From the cell containing the given text, extract its center point as (x, y) coordinate. 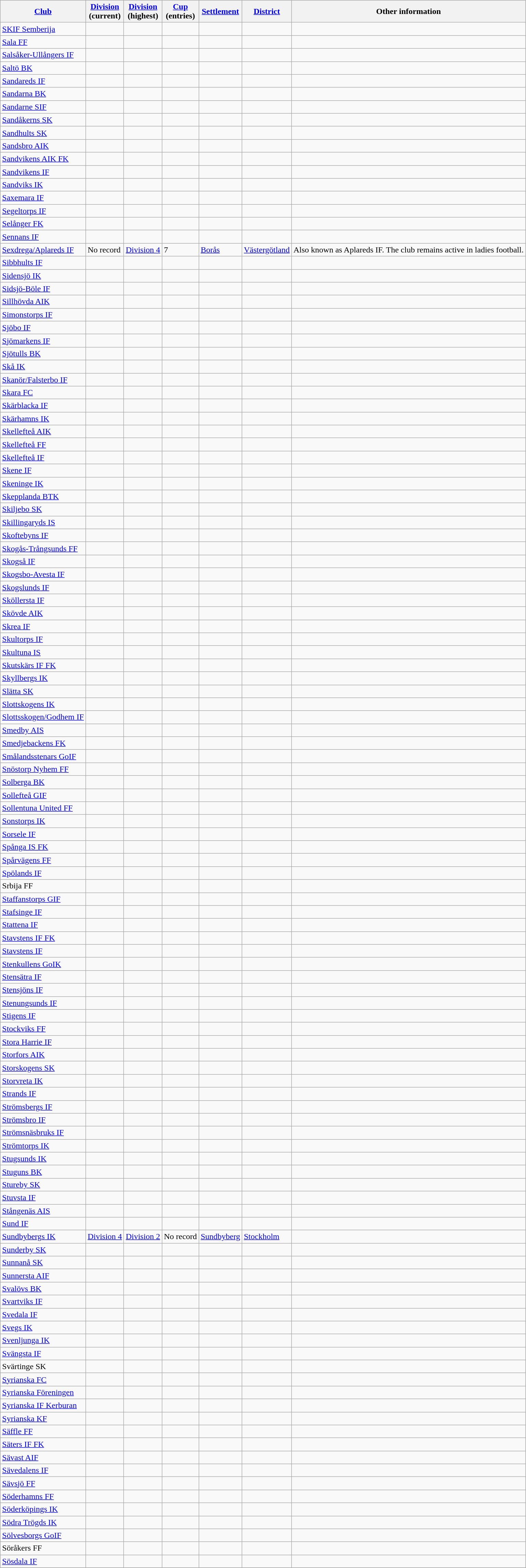
Syrianska FC (43, 1379)
Sala FF (43, 42)
Skillingaryds IS (43, 522)
Svängsta IF (43, 1353)
Sexdrega/Aplareds IF (43, 250)
Skogslunds IF (43, 587)
Skellefteå FF (43, 445)
Borås (221, 250)
Säffle FF (43, 1432)
Storvreta IK (43, 1081)
Skövde AIK (43, 613)
Strömsnäsbruks IF (43, 1133)
Spånga IS FK (43, 847)
Saxemara IF (43, 198)
Also known as Aplareds IF. The club remains active in ladies football. (408, 250)
Sandvikens IF (43, 172)
Sunderby SK (43, 1250)
Sibbhults IF (43, 263)
Smedby AIS (43, 730)
Svegs IK (43, 1327)
Sölvesborgs GoIF (43, 1535)
7 (181, 250)
Sandåkerns SK (43, 120)
Syrianska IF Kerburan (43, 1405)
Stenkullens GoIK (43, 964)
Söråkers FF (43, 1548)
Skärhamns IK (43, 419)
Sandarna BK (43, 94)
Stensjöns IF (43, 990)
Sidsjö-Böle IF (43, 289)
Svenljunga IK (43, 1340)
Sandviks IK (43, 185)
Sandhults SK (43, 133)
Skogås-Trångsunds FF (43, 548)
Storskogens SK (43, 1068)
Syrianska KF (43, 1418)
Skyllbergs IK (43, 678)
Sävedalens IF (43, 1470)
Söderhamns FF (43, 1496)
Sorsele IF (43, 834)
Sköllersta IF (43, 600)
Skeninge IK (43, 483)
Sund IF (43, 1224)
Salsåker-Ullångers IF (43, 55)
Smålandsstenars GoIF (43, 756)
Sunnanå SK (43, 1263)
Cup (entries) (181, 12)
Solberga BK (43, 782)
Skutskärs IF FK (43, 665)
Settlement (221, 12)
Sjötulls BK (43, 353)
Segeltorps IF (43, 211)
Sandvikens AIK FK (43, 159)
Strömsbro IF (43, 1120)
Svedala IF (43, 1315)
Skultorps IF (43, 639)
Sösdala IF (43, 1561)
Stångenäs AIS (43, 1211)
Svärtinge SK (43, 1366)
Saltö BK (43, 68)
Sandareds IF (43, 81)
Svalövs BK (43, 1289)
Sillhövda AIK (43, 302)
Skultuna IS (43, 652)
Strömsbergs IF (43, 1107)
Stureby SK (43, 1185)
Sundbyberg (221, 1237)
Club (43, 12)
Slottsskogen/Godhem IF (43, 717)
Skepplanda BTK (43, 496)
Selånger FK (43, 224)
Stockholm (267, 1237)
Säters IF FK (43, 1444)
Stigens IF (43, 1016)
Division 2 (143, 1237)
Sandarne SIF (43, 107)
Stafsinge IF (43, 912)
Skene IF (43, 470)
Sennans IF (43, 237)
Stora Harrie IF (43, 1042)
Spårvägens FF (43, 860)
Skiljebo SK (43, 509)
Stavstens IF (43, 951)
Sjömarkens IF (43, 340)
Södra Trögds IK (43, 1522)
Svartviks IF (43, 1302)
District (267, 12)
Division (highest) (143, 12)
Storfors AIK (43, 1055)
Spölands IF (43, 873)
Stavstens IF FK (43, 938)
Skanör/Falsterbo IF (43, 380)
Stensätra IF (43, 977)
Söderköpings IK (43, 1509)
Skå IK (43, 366)
Stenungsunds IF (43, 1003)
Srbija FF (43, 886)
Sävsjö FF (43, 1483)
Sidensjö IK (43, 276)
Sunnersta AIF (43, 1276)
Stuvsta IF (43, 1197)
Sollefteå GIF (43, 795)
SKIF Semberija (43, 29)
Simonstorps IF (43, 315)
Snöstorp Nyhem FF (43, 769)
Skogsbo-Avesta IF (43, 574)
Staffanstorps GIF (43, 899)
Västergötland (267, 250)
Syrianska Föreningen (43, 1392)
Sollentuna United FF (43, 808)
Other information (408, 12)
Skellefteå AIK (43, 432)
Skellefteå IF (43, 458)
Skrea IF (43, 626)
Sonstorps IK (43, 821)
Stattena IF (43, 925)
Sjöbo IF (43, 328)
Slätta SK (43, 691)
Skara FC (43, 393)
Stuguns BK (43, 1172)
Slottskogens IK (43, 704)
Stockviks FF (43, 1029)
Skogså IF (43, 561)
Division (current) (105, 12)
Strömtorps IK (43, 1146)
Stugsunds IK (43, 1159)
Skärblacka IF (43, 406)
Strands IF (43, 1094)
Smedjebackens FK (43, 743)
Sävast AIF (43, 1457)
Skoftebyns IF (43, 535)
Sundbybergs IK (43, 1237)
Sandsbro AIK (43, 146)
